Find where the given text appears and provide that cell's center as (X, Y) coordinate. 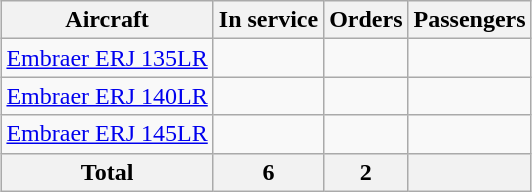
Embraer ERJ 135LR (107, 58)
Embraer ERJ 145LR (107, 134)
2 (366, 172)
Embraer ERJ 140LR (107, 96)
Total (107, 172)
Passengers (470, 20)
6 (268, 172)
Aircraft (107, 20)
Orders (366, 20)
In service (268, 20)
